Identify which cell holds the provided text, then report its (x, y) central coordinate. 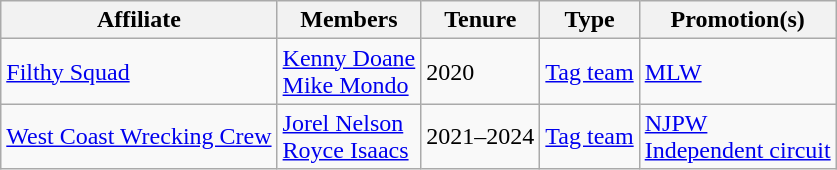
West Coast Wrecking Crew (139, 136)
Jorel NelsonRoyce Isaacs (349, 136)
Affiliate (139, 20)
Type (590, 20)
2021–2024 (480, 136)
Tenure (480, 20)
MLW (738, 72)
NJPWIndependent circuit (738, 136)
Kenny DoaneMike Mondo (349, 72)
2020 (480, 72)
Promotion(s) (738, 20)
Members (349, 20)
Filthy Squad (139, 72)
